From the cell containing the given text, extract its center point as (x, y) coordinate. 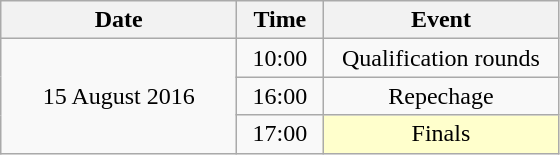
Date (119, 20)
Qualification rounds (441, 58)
15 August 2016 (119, 96)
Event (441, 20)
16:00 (280, 96)
10:00 (280, 58)
17:00 (280, 134)
Finals (441, 134)
Repechage (441, 96)
Time (280, 20)
